From the cell containing the given text, extract its center point as [x, y] coordinate. 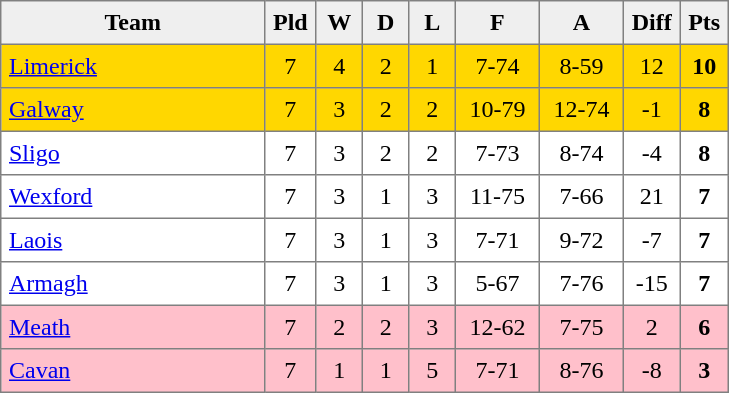
9-72 [581, 240]
Diff [651, 23]
Galway [133, 110]
8-76 [581, 371]
-7 [651, 240]
7-75 [581, 327]
10 [704, 66]
Laois [133, 240]
5 [432, 371]
7-66 [581, 197]
12-74 [581, 110]
-8 [651, 371]
-4 [651, 153]
W [339, 23]
Cavan [133, 371]
-15 [651, 284]
8-74 [581, 153]
5-67 [497, 284]
Pld [290, 23]
Wexford [133, 197]
D [385, 23]
21 [651, 197]
Meath [133, 327]
7-74 [497, 66]
L [432, 23]
Pts [704, 23]
11-75 [497, 197]
8-59 [581, 66]
6 [704, 327]
12-62 [497, 327]
Sligo [133, 153]
12 [651, 66]
Limerick [133, 66]
Team [133, 23]
Armagh [133, 284]
7-73 [497, 153]
-1 [651, 110]
A [581, 23]
10-79 [497, 110]
F [497, 23]
4 [339, 66]
7-76 [581, 284]
